Locate the cell with the specified text and output its [x, y] center coordinate. 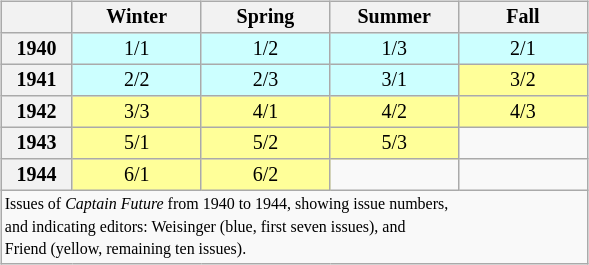
1944 [37, 174]
2/2 [136, 80]
1/3 [394, 48]
1940 [37, 48]
Winter [136, 18]
3/3 [136, 112]
5/3 [394, 144]
6/1 [136, 174]
1/1 [136, 48]
1942 [37, 112]
5/2 [266, 144]
1941 [37, 80]
2/1 [524, 48]
4/3 [524, 112]
1/2 [266, 48]
2/3 [266, 80]
Summer [394, 18]
Spring [266, 18]
4/1 [266, 112]
3/1 [394, 80]
3/2 [524, 80]
6/2 [266, 174]
4/2 [394, 112]
1943 [37, 144]
Fall [524, 18]
5/1 [136, 144]
